Detect which cell encompasses the target text, then output its [x, y] center coordinate. 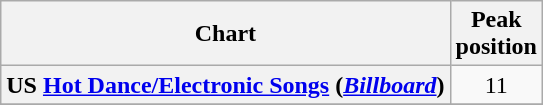
Chart [226, 34]
11 [496, 85]
US Hot Dance/Electronic Songs (Billboard) [226, 85]
Peakposition [496, 34]
